Locate the cell with the specified text and output its [x, y] center coordinate. 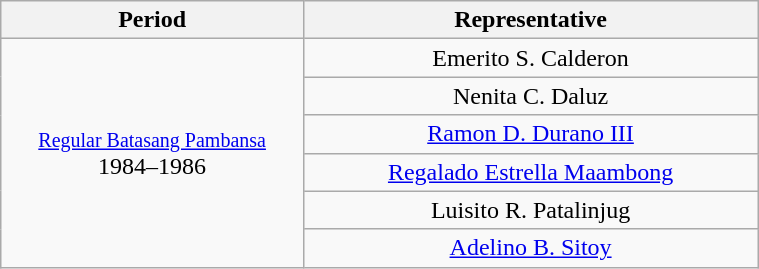
Ramon D. Durano III [530, 134]
Nenita C. Daluz [530, 96]
Luisito R. Patalinjug [530, 210]
Regalado Estrella Maambong [530, 172]
Adelino B. Sitoy [530, 248]
Period [152, 20]
Regular Batasang Pambansa1984–1986 [152, 153]
Emerito S. Calderon [530, 58]
Representative [530, 20]
